Find where the given text appears and provide that cell's center as [x, y] coordinate. 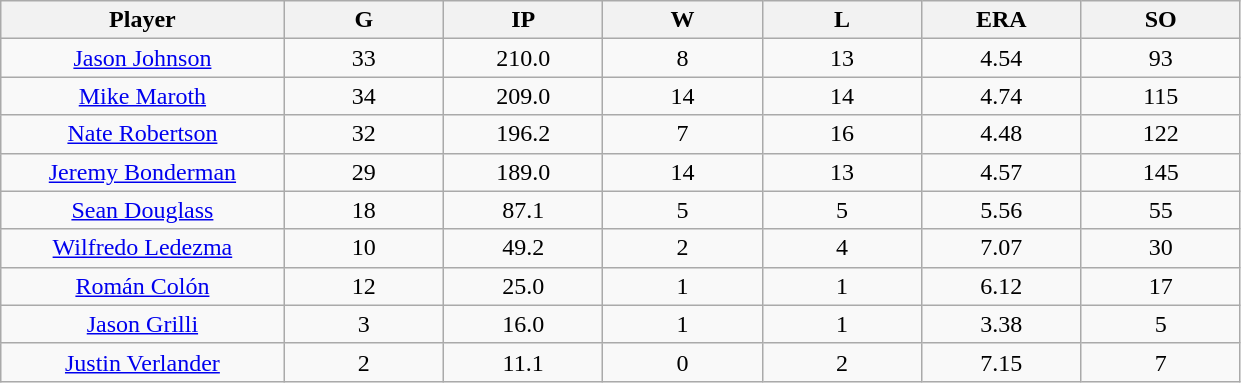
6.12 [1002, 286]
W [682, 20]
3 [364, 324]
189.0 [522, 172]
145 [1160, 172]
4.54 [1002, 58]
0 [682, 362]
Jason Grilli [142, 324]
Román Colón [142, 286]
Player [142, 20]
Wilfredo Ledezma [142, 248]
7.07 [1002, 248]
Nate Robertson [142, 134]
25.0 [522, 286]
196.2 [522, 134]
10 [364, 248]
SO [1160, 20]
30 [1160, 248]
209.0 [522, 96]
5.56 [1002, 210]
4.57 [1002, 172]
87.1 [522, 210]
Jason Johnson [142, 58]
33 [364, 58]
16.0 [522, 324]
4 [842, 248]
11.1 [522, 362]
115 [1160, 96]
7.15 [1002, 362]
IP [522, 20]
L [842, 20]
18 [364, 210]
12 [364, 286]
32 [364, 134]
55 [1160, 210]
4.74 [1002, 96]
8 [682, 58]
210.0 [522, 58]
93 [1160, 58]
49.2 [522, 248]
ERA [1002, 20]
G [364, 20]
29 [364, 172]
Jeremy Bonderman [142, 172]
Justin Verlander [142, 362]
17 [1160, 286]
3.38 [1002, 324]
122 [1160, 134]
Mike Maroth [142, 96]
4.48 [1002, 134]
34 [364, 96]
Sean Douglass [142, 210]
16 [842, 134]
